Capture the cell that displays the provided text and extract its [x, y] central coordinate. 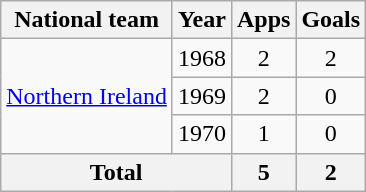
1 [263, 134]
Apps [263, 20]
Northern Ireland [87, 96]
Total [116, 172]
1968 [202, 58]
National team [87, 20]
1970 [202, 134]
Goals [331, 20]
5 [263, 172]
Year [202, 20]
1969 [202, 96]
